Pinpoint the cell where the given text exists, returning its (X, Y) midpoint coordinate. 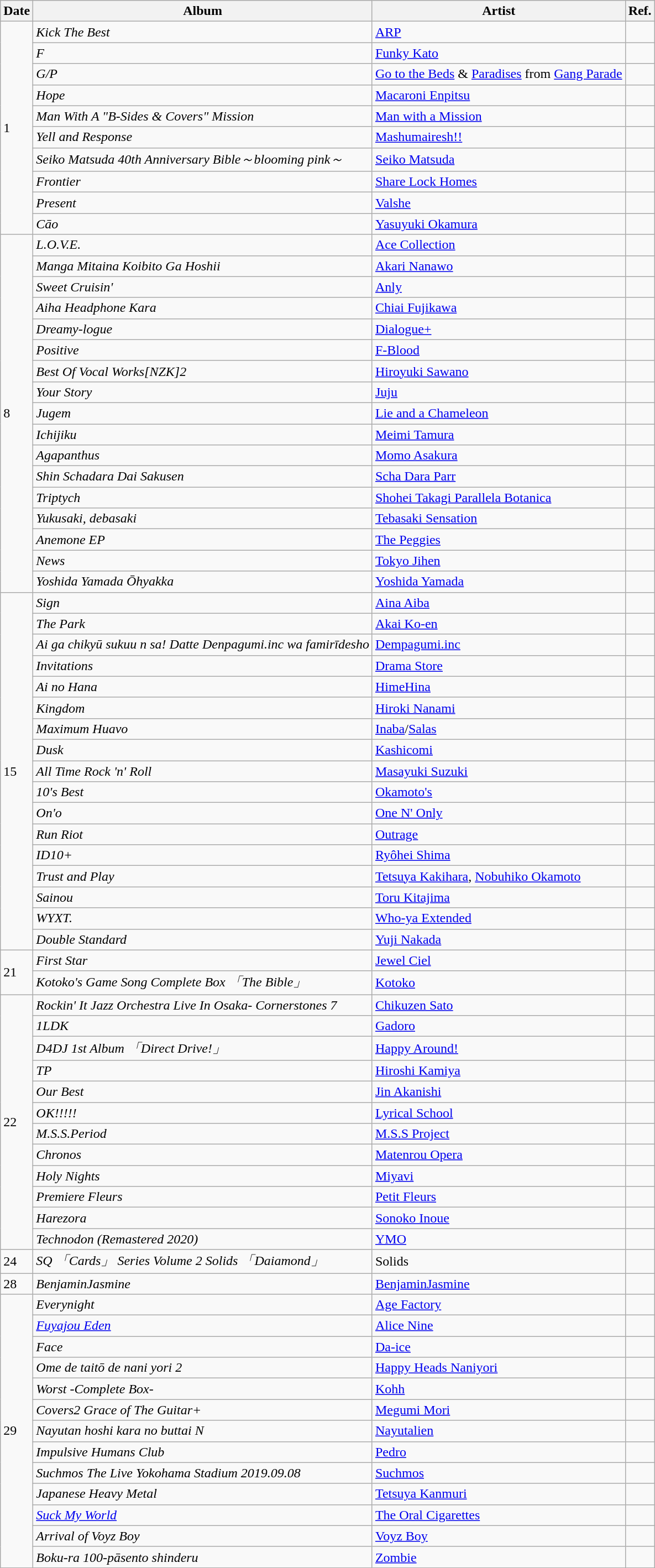
Kotoko (499, 983)
Tetsuya Kanmuri (499, 1494)
Gadoro (499, 1026)
Hiroki Nanami (499, 708)
ID10+ (203, 855)
Da-ice (499, 1347)
Tebasaki Sensation (499, 519)
YMO (499, 1239)
Agapanthus (203, 456)
Anly (499, 287)
1 (17, 128)
Best Of Vocal Works[NZK]2 (203, 371)
ARP (499, 32)
Momo Asakura (499, 456)
OK!!!!! (203, 1113)
Ai no Hana (203, 687)
First Star (203, 960)
Age Factory (499, 1305)
Positive (203, 350)
Yukusaki, debasaki (203, 519)
Your Story (203, 392)
Double Standard (203, 939)
Face (203, 1347)
Akari Nanawo (499, 266)
Toru Kitajima (499, 897)
Jin Akanishi (499, 1091)
Zombie (499, 1557)
Manga Mitaina Koibito Ga Hoshii (203, 266)
Suck My World (203, 1515)
Drama Store (499, 666)
Invitations (203, 666)
Aina Aiba (499, 603)
Inaba/Salas (499, 729)
Dusk (203, 750)
Okamoto's (499, 792)
Pedro (499, 1452)
Valshe (499, 203)
Happy Heads Naniyori (499, 1368)
Tetsuya Kakihara, Nobuhiko Okamoto (499, 876)
Run Riot (203, 834)
Trust and Play (203, 876)
Seiko Matsuda (499, 159)
Scha Dara Parr (499, 477)
Sweet Cruisin' (203, 287)
Alice Nine (499, 1326)
10's Best (203, 792)
Akai Ko-en (499, 624)
Frontier (203, 182)
Who-ya Extended (499, 918)
21 (17, 972)
Suchmos The Live Yokohama Stadium 2019.09.08 (203, 1473)
Ref. (640, 11)
Our Best (203, 1091)
Hiroyuki Sawano (499, 371)
Lie and a Chameleon (499, 413)
Present (203, 203)
Chronos (203, 1155)
Man with a Mission (499, 116)
Kingdom (203, 708)
Yasuyuki Okamura (499, 224)
Cāo (203, 224)
L.O.V.E. (203, 245)
Outrage (499, 834)
Meimi Tamura (499, 434)
Sonoko Inoue (499, 1218)
The Peggies (499, 540)
The Park (203, 624)
Share Lock Homes (499, 182)
Matenrou Opera (499, 1155)
1LDK (203, 1026)
Kotoko's Game Song Complete Box 「The Bible」 (203, 983)
29 (17, 1431)
Miyavi (499, 1176)
Petit Fleurs (499, 1197)
Worst -Complete Box- (203, 1389)
Holy Nights (203, 1176)
22 (17, 1122)
Yell and Response (203, 137)
News (203, 561)
Triptych (203, 498)
Go to the Beds & Paradises from Gang Parade (499, 74)
28 (17, 1283)
M.S.S.Period (203, 1134)
Chiai Fujikawa (499, 308)
F-Blood (499, 350)
Kashicomi (499, 750)
Shin Schadara Dai Sakusen (203, 477)
Ome de taitō de nani yori 2 (203, 1368)
One N' Only (499, 813)
Shohei Takagi Parallela Botanica (499, 498)
The Oral Cigarettes (499, 1515)
Boku-ra 100-pāsento shinderu (203, 1557)
Nayutan hoshi kara no buttai N (203, 1431)
Masayuki Suzuki (499, 771)
Arrival of Voyz Boy (203, 1536)
Yoshida Yamada Ōhyakka (203, 582)
Solids (499, 1262)
Nayutalien (499, 1431)
Aiha Headphone Kara (203, 308)
Sign (203, 603)
Tokyo Jihen (499, 561)
Voyz Boy (499, 1536)
F (203, 53)
Technodon (Remastered 2020) (203, 1239)
Dempagumi.inc (499, 645)
Juju (499, 392)
D4DJ 1st Album 「Direct Drive!」 (203, 1048)
Date (17, 11)
Ryôhei Shima (499, 855)
Mashumairesh!! (499, 137)
8 (17, 414)
Anemone EP (203, 540)
All Time Rock 'n' Roll (203, 771)
Fuyajou Eden (203, 1326)
Megumi Mori (499, 1410)
Impulsive Humans Club (203, 1452)
Everynight (203, 1305)
Sainou (203, 897)
Happy Around! (499, 1048)
Chikuzen Sato (499, 1005)
15 (17, 771)
Kick The Best (203, 32)
HimeHina (499, 687)
G/P (203, 74)
Album (203, 11)
Man With A "B-Sides & Covers" Mission (203, 116)
Ace Collection (499, 245)
Jugem (203, 413)
Covers2 Grace of The Guitar+ (203, 1410)
Premiere Fleurs (203, 1197)
24 (17, 1262)
Seiko Matsuda 40th Anniversary Bible～blooming pink～ (203, 159)
Harezora (203, 1218)
Lyrical School (499, 1113)
Kohh (499, 1389)
Ai ga chikyū sukuu n sa! Datte Denpagumi.inc wa famirīdesho (203, 645)
Funky Kato (499, 53)
Yoshida Yamada (499, 582)
WYXT. (203, 918)
Japanese Heavy Metal (203, 1494)
Hiroshi Kamiya (499, 1070)
Suchmos (499, 1473)
Dreamy-logue (203, 329)
TP (203, 1070)
Jewel Ciel (499, 960)
SQ 「Cards」 Series Volume 2 Solids 「Daiamond」 (203, 1262)
Rockin' It Jazz Orchestra Live In Osaka- Cornerstones 7 (203, 1005)
Maximum Huavo (203, 729)
Hope (203, 95)
Artist (499, 11)
Ichijiku (203, 434)
Macaroni Enpitsu (499, 95)
Yuji Nakada (499, 939)
Dialogue+ (499, 329)
On'o (203, 813)
M.S.S Project (499, 1134)
